Determine the (x, y) coordinate at the center of the cell enclosing the given text.  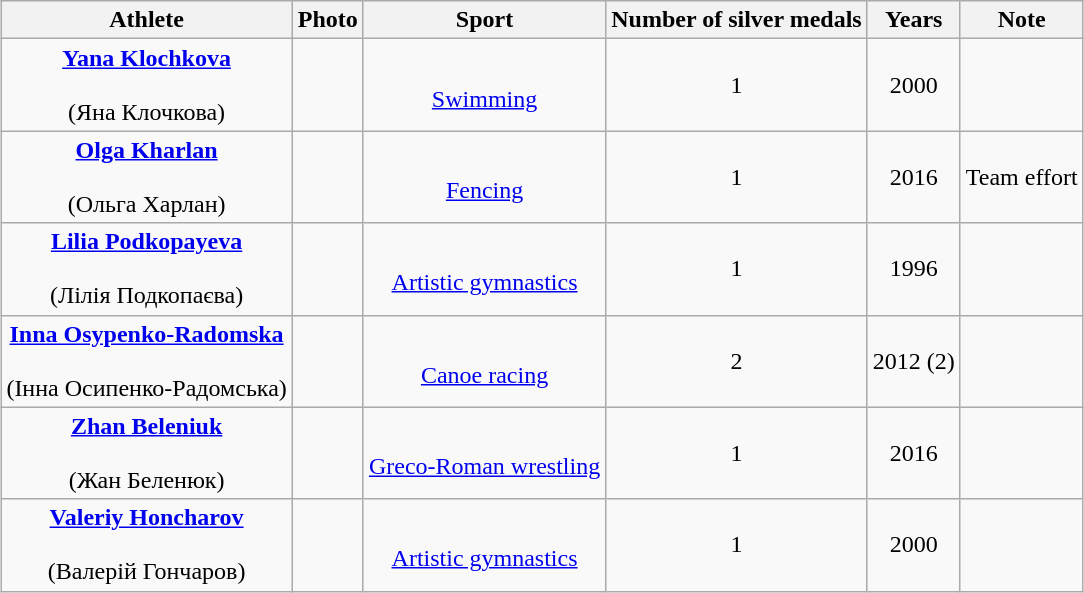
Years (914, 20)
2 (736, 361)
Swimming (484, 85)
2012 (2) (914, 361)
Valeriy Honcharov(Валерій Гончаров) (146, 545)
Olga Kharlan(Ольга Харлан) (146, 177)
Inna Osypenko-Radomska(Інна Осипенко-Радомська) (146, 361)
Zhan Beleniuk(Жан Беленюк) (146, 453)
Lilia Podkopayeva(Лілія Подкопаєва) (146, 269)
Photo (328, 20)
Sport (484, 20)
Greco-Roman wrestling (484, 453)
Note (1022, 20)
Fencing (484, 177)
1996 (914, 269)
Canoe racing (484, 361)
Team effort (1022, 177)
Yana Klochkova(Яна Клочкова) (146, 85)
Number of silver medals (736, 20)
Athlete (146, 20)
